From the cell containing the given text, extract its center point as [X, Y] coordinate. 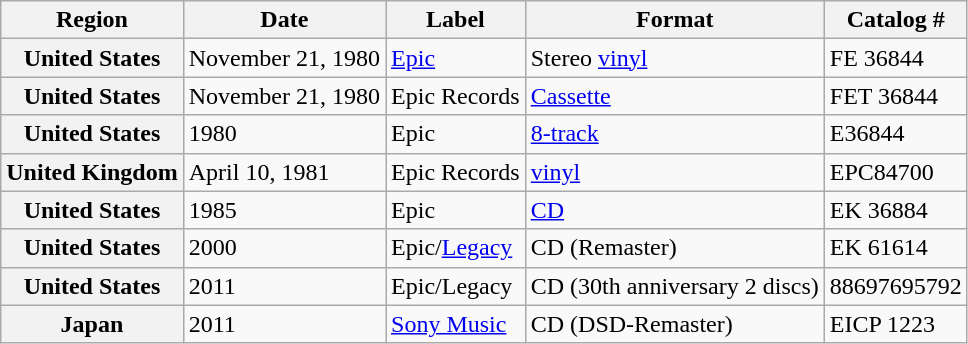
Cassette [674, 96]
Date [284, 20]
Stereo vinyl [674, 58]
Label [456, 20]
United Kingdom [92, 172]
CD (Remaster) [674, 248]
2000 [284, 248]
CD (30th anniversary 2 discs) [674, 286]
8-track [674, 134]
Format [674, 20]
FE 36844 [896, 58]
April 10, 1981 [284, 172]
EICP 1223 [896, 324]
1980 [284, 134]
vinyl [674, 172]
88697695792 [896, 286]
E36844 [896, 134]
EPC84700 [896, 172]
FET 36844 [896, 96]
Sony Music [456, 324]
1985 [284, 210]
Catalog # [896, 20]
Japan [92, 324]
EK 36884 [896, 210]
Region [92, 20]
CD [674, 210]
CD (DSD-Remaster) [674, 324]
EK 61614 [896, 248]
